Find where the given text appears and provide that cell's center as [x, y] coordinate. 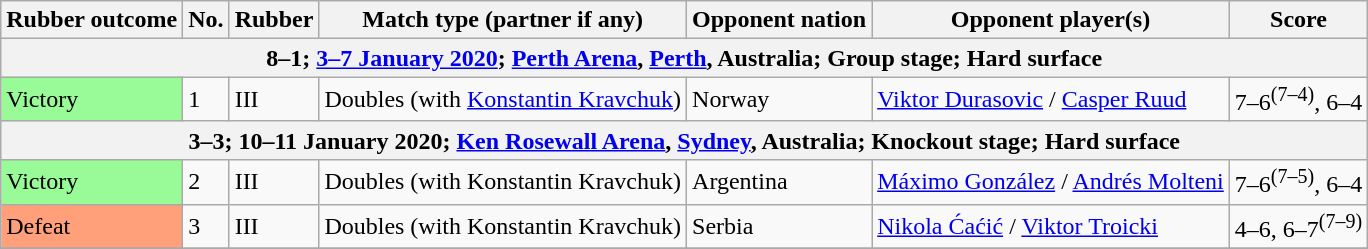
No. [206, 20]
Score [1298, 20]
Norway [780, 100]
Nikola Ćaćić / Viktor Troicki [1051, 226]
Opponent nation [780, 20]
8–1; 3–7 January 2020; Perth Arena, Perth, Australia; Group stage; Hard surface [684, 58]
4–6, 6–7(7–9) [1298, 226]
2 [206, 182]
1 [206, 100]
Viktor Durasovic / Casper Ruud [1051, 100]
Rubber outcome [92, 20]
Rubber [274, 20]
Argentina [780, 182]
Match type (partner if any) [503, 20]
3 [206, 226]
Serbia [780, 226]
Defeat [92, 226]
7–6(7–5), 6–4 [1298, 182]
3–3; 10–11 January 2020; Ken Rosewall Arena, Sydney, Australia; Knockout stage; Hard surface [684, 140]
Máximo González / Andrés Molteni [1051, 182]
Opponent player(s) [1051, 20]
7–6(7–4), 6–4 [1298, 100]
